Scan for the cell matching the given text and deliver its (x, y) coordinate at center. 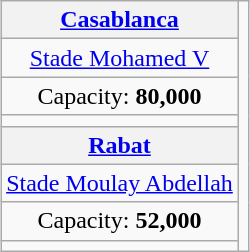
Stade Mohamed V (120, 58)
Casablanca (120, 20)
Capacity: 80,000 (120, 96)
Rabat (120, 145)
Stade Moulay Abdellah (120, 183)
Capacity: 52,000 (120, 221)
